Identify which cell holds the provided text, then report its [x, y] central coordinate. 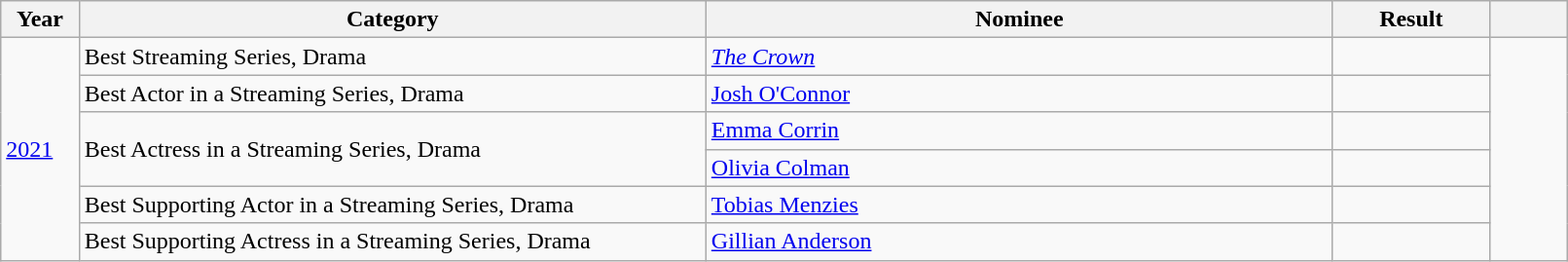
Nominee [1019, 19]
Best Streaming Series, Drama [392, 56]
Emma Corrin [1019, 131]
Best Actress in a Streaming Series, Drama [392, 149]
Best Supporting Actor in a Streaming Series, Drama [392, 205]
Josh O'Connor [1019, 94]
Tobias Menzies [1019, 205]
Olivia Colman [1019, 168]
Gillian Anderson [1019, 242]
2021 [40, 149]
The Crown [1019, 56]
Best Supporting Actress in a Streaming Series, Drama [392, 242]
Category [392, 19]
Year [40, 19]
Result [1411, 19]
Best Actor in a Streaming Series, Drama [392, 94]
